Locate the cell with the specified text and output its [x, y] center coordinate. 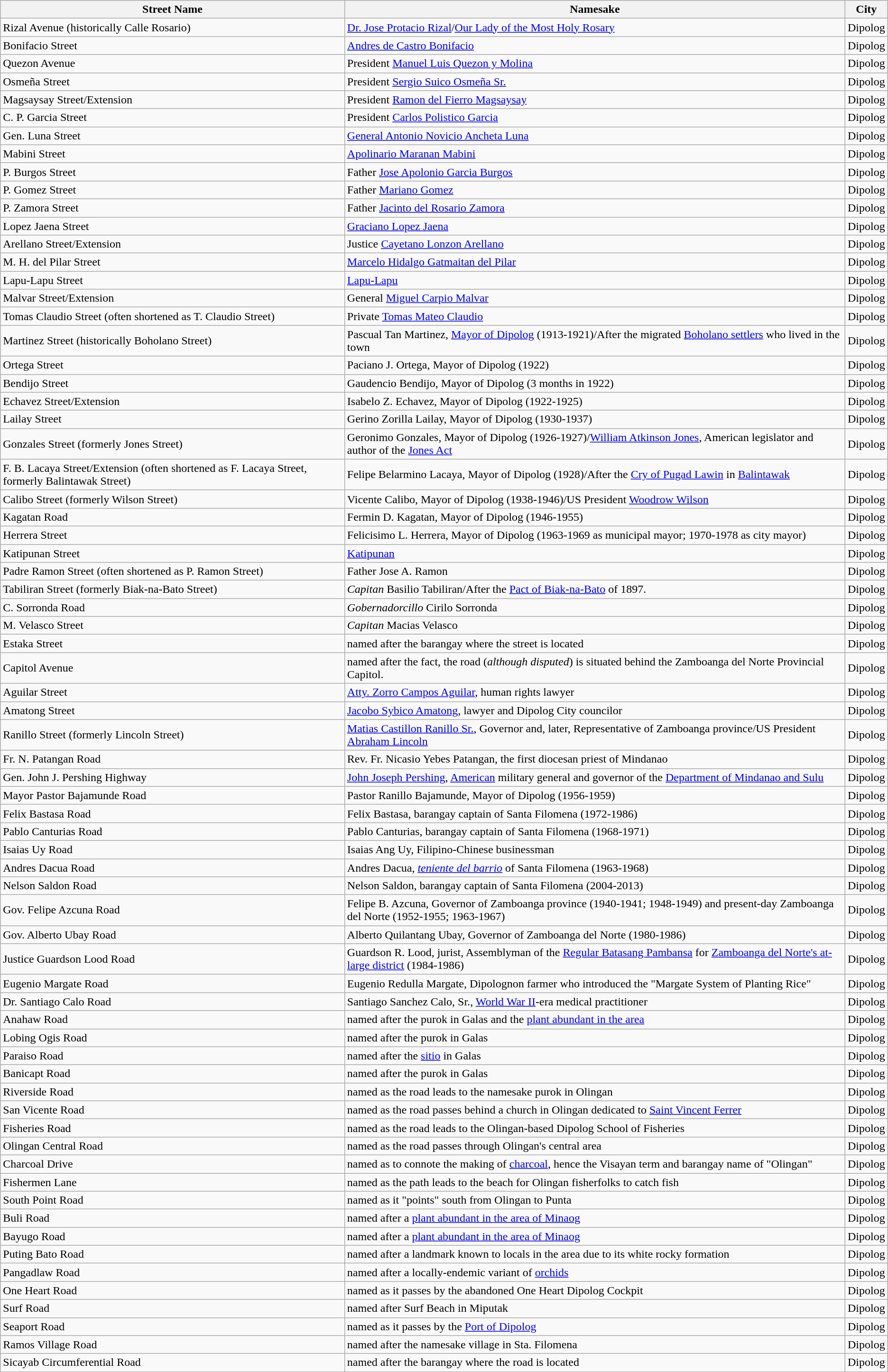
Capitan Basilio Tabiliran/After the Pact of Biak-na-Bato of 1897. [595, 589]
Gonzales Street (formerly Jones Street) [173, 444]
named as to connote the making of charcoal, hence the Visayan term and barangay name of "Olingan" [595, 1164]
San Vicente Road [173, 1110]
Magsaysay Street/Extension [173, 100]
Felix Bastasa Road [173, 813]
Tomas Claudio Street (often shortened as T. Claudio Street) [173, 316]
C. P. Garcia Street [173, 118]
Herrera Street [173, 535]
Felicisimo L. Herrera, Mayor of Dipolog (1963-1969 as municipal mayor; 1970-1978 as city mayor) [595, 535]
Bayugo Road [173, 1236]
Sicayab Circumferential Road [173, 1363]
Quezon Avenue [173, 64]
Fishermen Lane [173, 1182]
City [866, 9]
Lailay Street [173, 419]
Gen. Luna Street [173, 136]
named as it passes by the abandoned One Heart Dipolog Cockpit [595, 1290]
Bendijo Street [173, 383]
named after the barangay where the road is located [595, 1363]
Bonifacio Street [173, 46]
P. Gomez Street [173, 190]
Capitol Avenue [173, 668]
Capitan Macias Velasco [595, 626]
Kagatan Road [173, 517]
John Joseph Pershing, American military general and governor of the Department of Mindanao and Sulu [595, 777]
Paraiso Road [173, 1056]
Father Jacinto del Rosario Zamora [595, 208]
Puting Bato Road [173, 1254]
Eugenio Redulla Margate, Dipolognon farmer who introduced the "Margate System of Planting Rice" [595, 984]
Apolinario Maranan Mabini [595, 154]
Osmeña Street [173, 82]
Fisheries Road [173, 1128]
named as the path leads to the beach for Olingan fisherfolks to catch fish [595, 1182]
Graciano Lopez Jaena [595, 226]
Andres de Castro Bonifacio [595, 46]
named as the road leads to the namesake purok in Olingan [595, 1092]
Pastor Ranillo Bajamunde, Mayor of Dipolog (1956-1959) [595, 795]
Gaudencio Bendijo, Mayor of Dipolog (3 months in 1922) [595, 383]
Malvar Street/Extension [173, 298]
Fermin D. Kagatan, Mayor of Dipolog (1946-1955) [595, 517]
President Sergio Suico Osmeña Sr. [595, 82]
Gov. Alberto Ubay Road [173, 935]
Gov. Felipe Azcuna Road [173, 911]
named after the purok in Galas and the plant abundant in the area [595, 1020]
Lopez Jaena Street [173, 226]
Aguilar Street [173, 692]
Buli Road [173, 1218]
Calibo Street (formerly Wilson Street) [173, 499]
Nelson Saldon, barangay captain of Santa Filomena (2004-2013) [595, 886]
Gerino Zorilla Lailay, Mayor of Dipolog (1930-1937) [595, 419]
Isaias Ang Uy, Filipino-Chinese businessman [595, 849]
Vicente Calibo, Mayor of Dipolog (1938-1946)/US President Woodrow Wilson [595, 499]
M. H. del Pilar Street [173, 262]
named as it passes by the Port of Dipolog [595, 1326]
Pablo Canturias, barangay captain of Santa Filomena (1968-1971) [595, 831]
Justice Cayetano Lonzon Arellano [595, 244]
Dr. Santiago Calo Road [173, 1002]
Geronimo Gonzales, Mayor of Dipolog (1926-1927)/William Atkinson Jones, American legislator and author of the Jones Act [595, 444]
Pablo Canturias Road [173, 831]
named after a locally-endemic variant of orchids [595, 1272]
named after the barangay where the street is located [595, 644]
Paciano J. Ortega, Mayor of Dipolog (1922) [595, 365]
Justice Guardson Lood Road [173, 959]
named after the sitio in Galas [595, 1056]
Fr. N. Patangan Road [173, 759]
President Carlos Polistico Garcia [595, 118]
Riverside Road [173, 1092]
Father Mariano Gomez [595, 190]
Charcoal Drive [173, 1164]
Surf Road [173, 1308]
Lobing Ogis Road [173, 1038]
General Antonio Novicio Ancheta Luna [595, 136]
Padre Ramon Street (often shortened as P. Ramon Street) [173, 571]
Jacobo Sybico Amatong, lawyer and Dipolog City councilor [595, 710]
named as it "points" south from Olingan to Punta [595, 1200]
F. B. Lacaya Street/Extension (often shortened as F. Lacaya Street, formerly Balintawak Street) [173, 474]
named as the road leads to the Olingan-based Dipolog School of Fisheries [595, 1128]
P. Zamora Street [173, 208]
Ramos Village Road [173, 1344]
Andres Dacua, teniente del barrio of Santa Filomena (1963-1968) [595, 867]
named as the road passes behind a church in Olingan dedicated to Saint Vincent Ferrer [595, 1110]
Echavez Street/Extension [173, 401]
Matias Castillon Ranillo Sr., Governor and, later, Representative of Zamboanga province/US President Abraham Lincoln [595, 735]
Olingan Central Road [173, 1146]
Gen. John J. Pershing Highway [173, 777]
Rev. Fr. Nicasio Yebes Patangan, the first diocesan priest of Mindanao [595, 759]
Lapu-Lapu [595, 280]
Anahaw Road [173, 1020]
Felipe B. Azcuna, Governor of Zamboanga province (1940-1941; 1948-1949) and present-day Zamboanga del Norte (1952-1955; 1963-1967) [595, 911]
Father Jose Apolonio Garcia Burgos [595, 172]
Father Jose A. Ramon [595, 571]
Pascual Tan Martinez, Mayor of Dipolog (1913-1921)/After the migrated Boholano settlers who lived in the town [595, 341]
Eugenio Margate Road [173, 984]
Estaka Street [173, 644]
Santiago Sanchez Calo, Sr., World War II-era medical practitioner [595, 1002]
Arellano Street/Extension [173, 244]
Gobernadorcillo Cirilo Sorronda [595, 608]
Amatong Street [173, 710]
Alberto Quilantang Ubay, Governor of Zamboanga del Norte (1980-1986) [595, 935]
P. Burgos Street [173, 172]
Dr. Jose Protacio Rizal/Our Lady of the Most Holy Rosary [595, 28]
President Manuel Luis Quezon y Molina [595, 64]
Lapu-Lapu Street [173, 280]
Martinez Street (historically Boholano Street) [173, 341]
Felix Bastasa, barangay captain of Santa Filomena (1972-1986) [595, 813]
Isabelo Z. Echavez, Mayor of Dipolog (1922-1925) [595, 401]
Guardson R. Lood, jurist, Assemblyman of the Regular Batasang Pambansa for Zamboanga del Norte's at-large district (1984-1986) [595, 959]
Mayor Pastor Bajamunde Road [173, 795]
Marcelo Hidalgo Gatmaitan del Pilar [595, 262]
One Heart Road [173, 1290]
Tabiliran Street (formerly Biak-na-Bato Street) [173, 589]
named after a landmark known to locals in the area due to its white rocky formation [595, 1254]
Pangadlaw Road [173, 1272]
named after Surf Beach in Miputak [595, 1308]
Katipunan Street [173, 553]
named as the road passes through Olingan's central area [595, 1146]
Mabini Street [173, 154]
C. Sorronda Road [173, 608]
named after the namesake village in Sta. Filomena [595, 1344]
Namesake [595, 9]
M. Velasco Street [173, 626]
Katipunan [595, 553]
Rizal Avenue (historically Calle Rosario) [173, 28]
Andres Dacua Road [173, 867]
Isaias Uy Road [173, 849]
named after the fact, the road (although disputed) is situated behind the Zamboanga del Norte Provincial Capitol. [595, 668]
Atty. Zorro Campos Aguilar, human rights lawyer [595, 692]
South Point Road [173, 1200]
Banicapt Road [173, 1074]
Ortega Street [173, 365]
Nelson Saldon Road [173, 886]
President Ramon del Fierro Magsaysay [595, 100]
General Miguel Carpio Malvar [595, 298]
Street Name [173, 9]
Private Tomas Mateo Claudio [595, 316]
Ranillo Street (formerly Lincoln Street) [173, 735]
Seaport Road [173, 1326]
Felipe Belarmino Lacaya, Mayor of Dipolog (1928)/After the Cry of Pugad Lawin in Balintawak [595, 474]
